Pinpoint the cell where the given text exists, returning its [X, Y] midpoint coordinate. 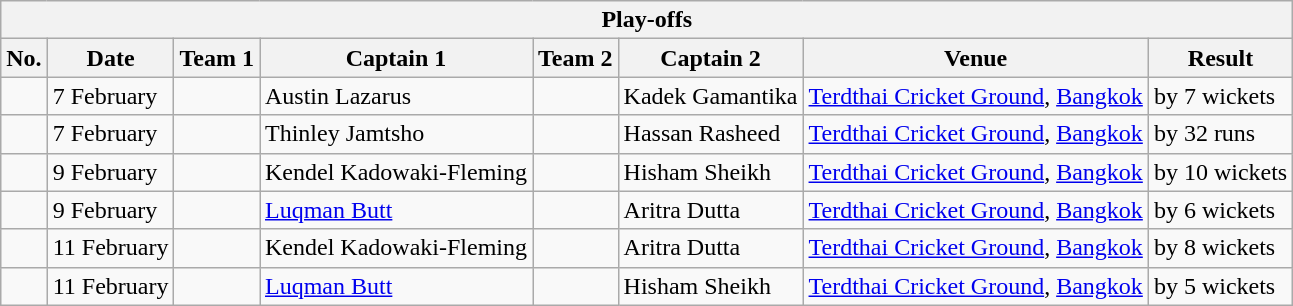
Result [1220, 58]
Date [110, 58]
Thinley Jamtsho [396, 134]
Play-offs [647, 20]
Austin Lazarus [396, 96]
Captain 2 [710, 58]
Venue [976, 58]
No. [24, 58]
Captain 1 [396, 58]
by 10 wickets [1220, 172]
by 7 wickets [1220, 96]
Team 2 [575, 58]
by 8 wickets [1220, 248]
by 32 runs [1220, 134]
Hassan Rasheed [710, 134]
Team 1 [217, 58]
Kadek Gamantika [710, 96]
by 6 wickets [1220, 210]
by 5 wickets [1220, 286]
